Return the [X, Y] coordinate for the center point of the cell that contains the specified text.  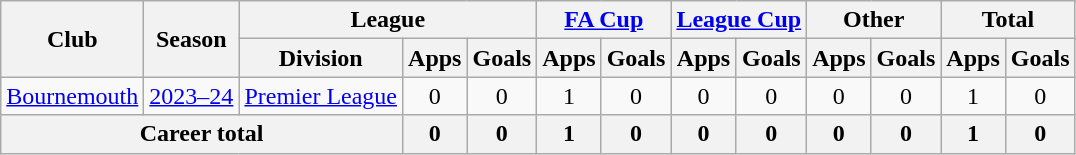
FA Cup [604, 20]
League Cup [739, 20]
Career total [202, 134]
Division [321, 58]
Premier League [321, 96]
Other [874, 20]
2023–24 [192, 96]
League [388, 20]
Bournemouth [72, 96]
Total [1008, 20]
Club [72, 39]
Season [192, 39]
